Determine the [X, Y] coordinate at the center of the cell enclosing the given text.  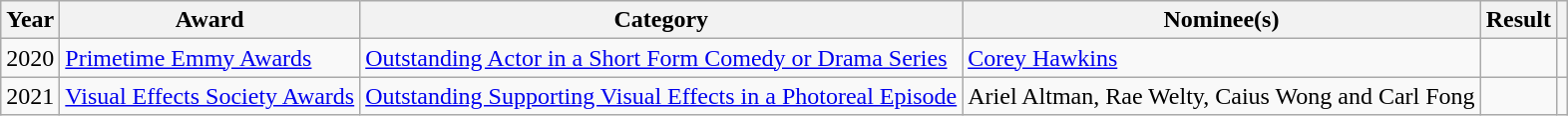
Award [209, 20]
Corey Hawkins [1221, 58]
2021 [30, 96]
Outstanding Supporting Visual Effects in a Photoreal Episode [661, 96]
Result [1518, 20]
Visual Effects Society Awards [209, 96]
Year [30, 20]
Ariel Altman, Rae Welty, Caius Wong and Carl Fong [1221, 96]
Outstanding Actor in a Short Form Comedy or Drama Series [661, 58]
Primetime Emmy Awards [209, 58]
2020 [30, 58]
Category [661, 20]
Nominee(s) [1221, 20]
